Identify which cell holds the provided text, then report its (x, y) central coordinate. 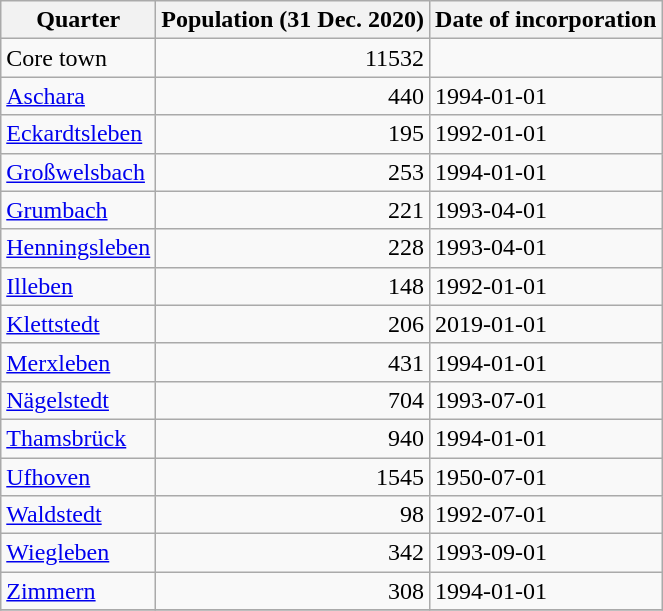
Wiegleben (78, 553)
Thamsbrück (78, 438)
1992-07-01 (546, 515)
940 (293, 438)
Großwelsbach (78, 172)
11532 (293, 58)
704 (293, 400)
Ufhoven (78, 477)
Quarter (78, 20)
Merxleben (78, 362)
1993-09-01 (546, 553)
Illeben (78, 286)
Aschara (78, 96)
Nägelstedt (78, 400)
98 (293, 515)
Zimmern (78, 591)
221 (293, 210)
Date of incorporation (546, 20)
195 (293, 134)
Population (31 Dec. 2020) (293, 20)
1993-07-01 (546, 400)
253 (293, 172)
Klettstedt (78, 324)
2019-01-01 (546, 324)
Waldstedt (78, 515)
431 (293, 362)
Core town (78, 58)
Henningsleben (78, 248)
1545 (293, 477)
440 (293, 96)
148 (293, 286)
308 (293, 591)
228 (293, 248)
206 (293, 324)
Eckardtsleben (78, 134)
342 (293, 553)
1950-07-01 (546, 477)
Grumbach (78, 210)
